Return (X, Y) of the center of cell containing provided text 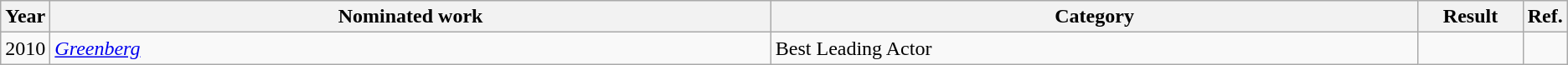
Best Leading Actor (1094, 48)
2010 (25, 48)
Greenberg (410, 48)
Nominated work (410, 17)
Category (1094, 17)
Ref. (1545, 17)
Result (1471, 17)
Year (25, 17)
